Find where the given text appears and provide that cell's center as (X, Y) coordinate. 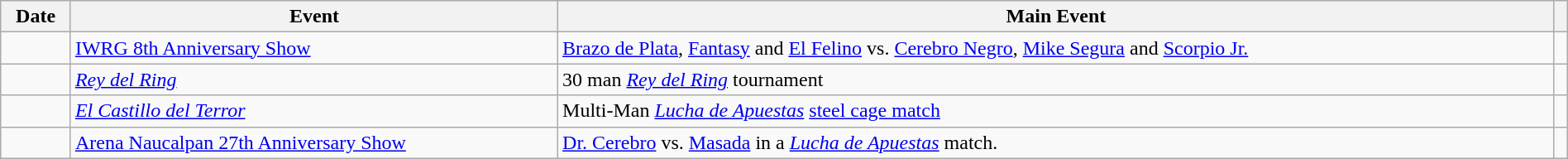
Multi-Man Lucha de Apuestas steel cage match (1057, 111)
IWRG 8th Anniversary Show (314, 48)
Main Event (1057, 17)
Arena Naucalpan 27th Anniversary Show (314, 142)
Rey del Ring (314, 79)
Date (36, 17)
Brazo de Plata, Fantasy and El Felino vs. Cerebro Negro, Mike Segura and Scorpio Jr. (1057, 48)
Dr. Cerebro vs. Masada in a Lucha de Apuestas match. (1057, 142)
Event (314, 17)
El Castillo del Terror (314, 111)
30 man Rey del Ring tournament (1057, 79)
